Identify which cell holds the provided text, then report its [x, y] central coordinate. 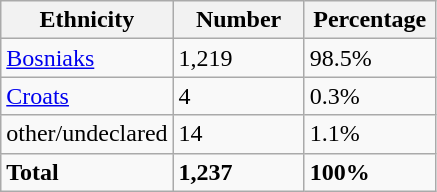
Percentage [370, 20]
1.1% [370, 134]
Ethnicity [87, 20]
1,237 [238, 172]
14 [238, 134]
98.5% [370, 58]
Bosniaks [87, 58]
100% [370, 172]
4 [238, 96]
Number [238, 20]
other/undeclared [87, 134]
Croats [87, 96]
1,219 [238, 58]
0.3% [370, 96]
Total [87, 172]
